From the cell containing the given text, extract its center point as (X, Y) coordinate. 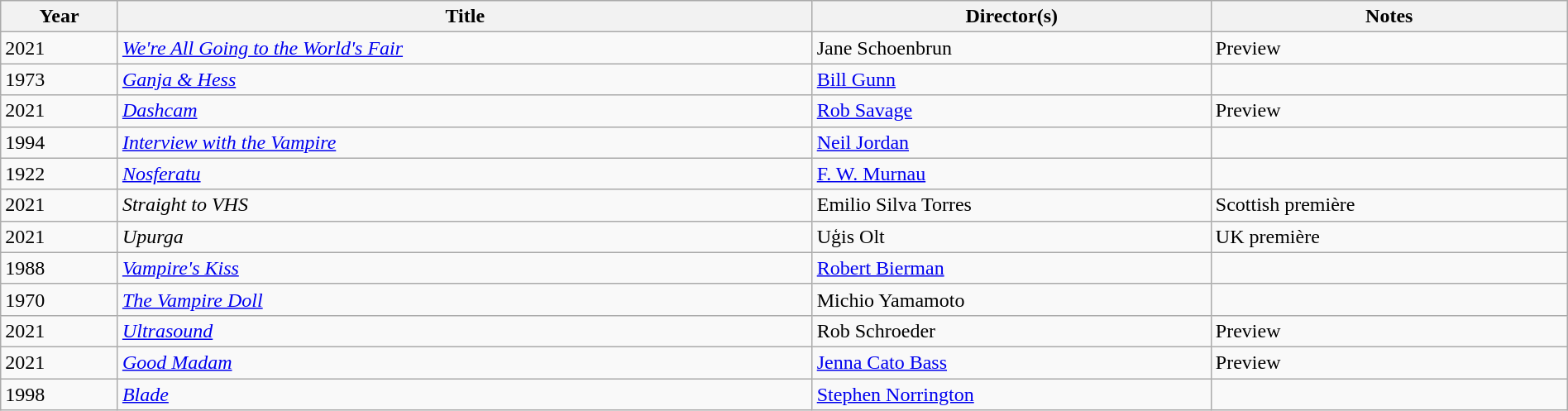
Blade (465, 394)
Dashcam (465, 111)
Year (60, 17)
Emilio Silva Torres (1011, 205)
F. W. Murnau (1011, 174)
Upurga (465, 237)
1998 (60, 394)
Straight to VHS (465, 205)
Good Madam (465, 362)
1988 (60, 268)
Ganja & Hess (465, 79)
Bill Gunn (1011, 79)
Jenna Cato Bass (1011, 362)
Nosferatu (465, 174)
Stephen Norrington (1011, 394)
Interview with the Vampire (465, 142)
Michio Yamamoto (1011, 299)
1970 (60, 299)
Vampire's Kiss (465, 268)
Uģis Olt (1011, 237)
Rob Savage (1011, 111)
Director(s) (1011, 17)
1994 (60, 142)
Robert Bierman (1011, 268)
Jane Schoenbrun (1011, 48)
Scottish première (1389, 205)
Notes (1389, 17)
1973 (60, 79)
We're All Going to the World's Fair (465, 48)
Rob Schroeder (1011, 331)
Neil Jordan (1011, 142)
Ultrasound (465, 331)
Title (465, 17)
1922 (60, 174)
The Vampire Doll (465, 299)
UK première (1389, 237)
